Return the [x, y] coordinate for the center point of the cell that contains the specified text.  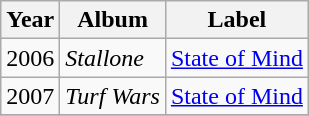
Label [236, 20]
Stallone [113, 58]
Album [113, 20]
Turf Wars [113, 96]
2006 [30, 58]
Year [30, 20]
2007 [30, 96]
